For the text-containing cell, return its midpoint in [x, y] coordinate format. 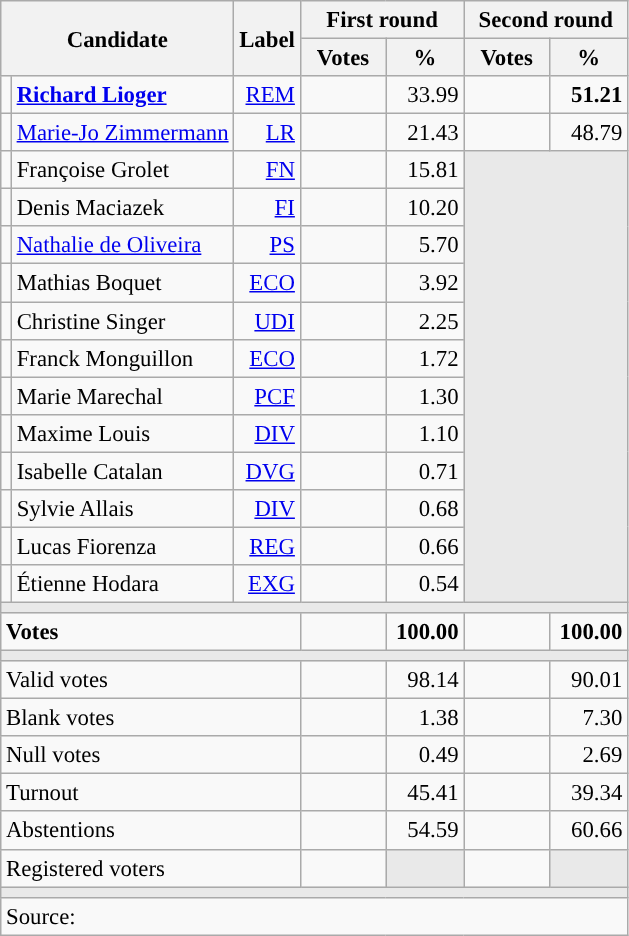
UDI [267, 321]
REM [267, 95]
51.21 [588, 95]
Lucas Fiorenza [122, 546]
FI [267, 208]
7.30 [588, 718]
Candidate [118, 38]
EXG [267, 584]
Nathalie de Oliveira [122, 245]
2.25 [425, 321]
Blank votes [150, 718]
2.69 [588, 755]
Label [267, 38]
1.10 [425, 433]
Second round [546, 20]
45.41 [425, 793]
39.34 [588, 793]
0.66 [425, 546]
LR [267, 133]
21.43 [425, 133]
90.01 [588, 680]
1.38 [425, 718]
REG [267, 546]
Marie Marechal [122, 396]
98.14 [425, 680]
Étienne Hodara [122, 584]
Christine Singer [122, 321]
Denis Maciazek [122, 208]
Richard Lioger [122, 95]
0.68 [425, 509]
60.66 [588, 831]
Marie-Jo Zimmermann [122, 133]
0.49 [425, 755]
First round [382, 20]
0.71 [425, 471]
54.59 [425, 831]
1.72 [425, 358]
Françoise Grolet [122, 170]
5.70 [425, 245]
10.20 [425, 208]
FN [267, 170]
48.79 [588, 133]
33.99 [425, 95]
PS [267, 245]
Maxime Louis [122, 433]
Valid votes [150, 680]
Registered voters [150, 868]
Isabelle Catalan [122, 471]
PCF [267, 396]
Turnout [150, 793]
Null votes [150, 755]
3.92 [425, 283]
0.54 [425, 584]
Sylvie Allais [122, 509]
1.30 [425, 396]
DVG [267, 471]
Source: [314, 916]
Mathias Boquet [122, 283]
Abstentions [150, 831]
Franck Monguillon [122, 358]
15.81 [425, 170]
